For the text-containing cell, return its midpoint in [x, y] coordinate format. 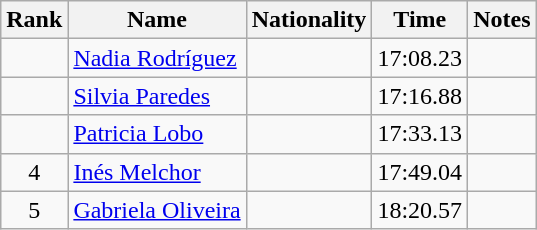
Notes [502, 20]
Nationality [309, 20]
Silvia Paredes [157, 96]
17:08.23 [420, 58]
Inés Melchor [157, 172]
17:16.88 [420, 96]
4 [34, 172]
Rank [34, 20]
Nadia Rodríguez [157, 58]
17:33.13 [420, 134]
18:20.57 [420, 210]
Name [157, 20]
Gabriela Oliveira [157, 210]
Time [420, 20]
17:49.04 [420, 172]
Patricia Lobo [157, 134]
5 [34, 210]
